Pinpoint the cell where the given text exists, returning its (x, y) midpoint coordinate. 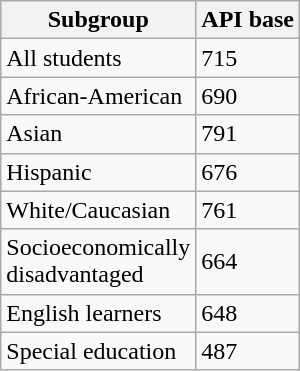
English learners (98, 313)
664 (248, 262)
Special education (98, 351)
Asian (98, 134)
676 (248, 172)
487 (248, 351)
690 (248, 96)
White/Caucasian (98, 210)
715 (248, 58)
API base (248, 20)
Socioeconomically disadvantaged (98, 262)
791 (248, 134)
All students (98, 58)
648 (248, 313)
761 (248, 210)
Hispanic (98, 172)
African-American (98, 96)
Subgroup (98, 20)
